Output the (X, Y) coordinate of the center of the cell containing the given text.  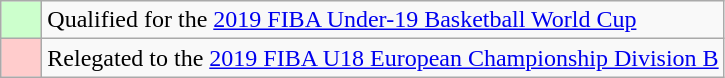
Relegated to the 2019 FIBA U18 European Championship Division B (383, 58)
Qualified for the 2019 FIBA Under-19 Basketball World Cup (383, 20)
